Extract the (x, y) coordinate from the center of the cell holding the provided text.  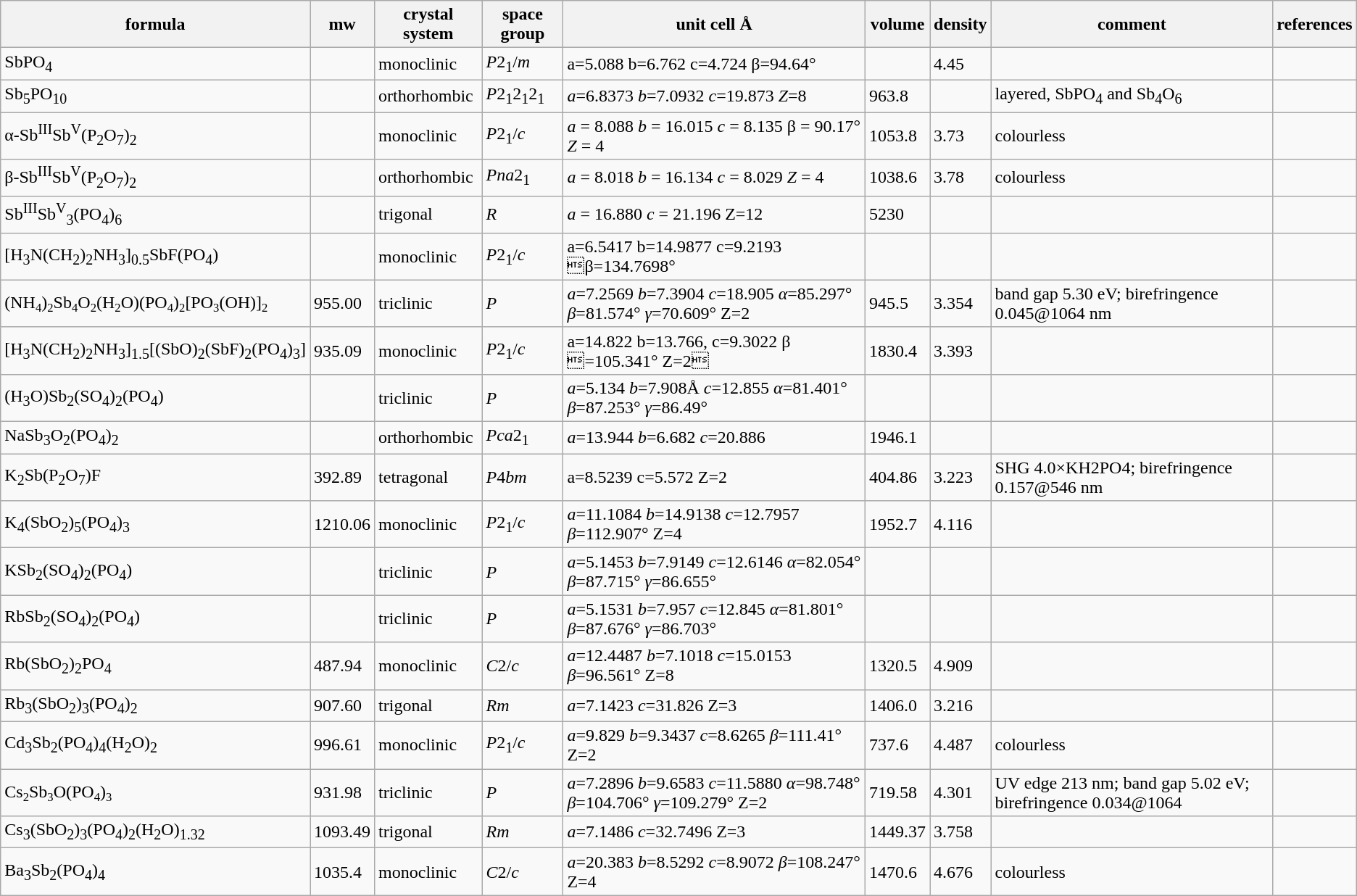
404.86 (897, 477)
4.45 (960, 64)
volume (897, 25)
1320.5 (897, 665)
a=8.5239 c=5.572 Z=2 (715, 477)
3.73 (960, 135)
Sb5PO10 (155, 96)
(NH4)2Sb4O2(H2O)(PO4)2[PO3(OH)]2 (155, 303)
Pna21 (523, 178)
Rb(SbO2)2PO4 (155, 665)
1830.4 (897, 351)
SbPO4 (155, 64)
Pca21 (523, 437)
1210.06 (342, 525)
4.676 (960, 871)
a=5.088 b=6.762 c=4.724 β=94.64° (715, 64)
a=7.1486 c=32.7496 Z=3 (715, 832)
K4(SbO2)5(PO4)3 (155, 525)
1406.0 (897, 705)
392.89 (342, 477)
a = 8.018 b = 16.134 c = 8.029 Z = 4 (715, 178)
α-SbIIISbV(P2O7)2 (155, 135)
1038.6 (897, 178)
layered, SbPO4 and Sb4O6 (1132, 96)
a=7.2569 b=7.3904 c=18.905 α=85.297° β=81.574° γ=70.609° Z=2 (715, 303)
P4bm (523, 477)
1053.8 (897, 135)
931.98 (342, 793)
formula (155, 25)
SbIIISbV3(PO4)6 (155, 215)
unit cell Å (715, 25)
P21/m (523, 64)
737.6 (897, 745)
a=14.822 b=13.766, c=9.3022 β =105.341° Z=2 (715, 351)
UV edge 213 nm; band gap 5.02 eV; birefringence 0.034@1064 (1132, 793)
a=12.4487 b=7.1018 c=15.0153 β=96.561° Z=8 (715, 665)
719.58 (897, 793)
487.94 (342, 665)
935.09 (342, 351)
Rb3(SbO2)3(PO4)2 (155, 705)
a=6.5417 b=14.9877 c=9.2193 β=134.7698° (715, 257)
1035.4 (342, 871)
Cd3Sb2(PO4)4(H2O)2 (155, 745)
comment (1132, 25)
a=7.1423 c=31.826 Z=3 (715, 705)
references (1315, 25)
tetragonal (428, 477)
955.00 (342, 303)
1470.6 (897, 871)
density (960, 25)
a=7.2896 b=9.6583 c=11.5880 α=98.748° β=104.706° γ=109.279° Z=2 (715, 793)
R (523, 215)
β-SbIIISbV(P2O7)2 (155, 178)
a=13.944 b=6.682 c=20.886 (715, 437)
a=9.829 b=9.3437 c=8.6265 β=111.41° Z=2 (715, 745)
1093.49 (342, 832)
a=6.8373 b=7.0932 c=19.873 Z=8 (715, 96)
4.909 (960, 665)
5230 (897, 215)
a = 8.088 b = 16.015 c = 8.135 β = 90.17° Z = 4 (715, 135)
(H3O)Sb2(SO4)2(PO4) (155, 397)
963.8 (897, 96)
1952.7 (897, 525)
Ba3Sb2(PO4)4 (155, 871)
945.5 (897, 303)
3.393 (960, 351)
3.223 (960, 477)
P212121 (523, 96)
996.61 (342, 745)
a=5.1531 b=7.957 c=12.845 α=81.801° β=87.676° γ=86.703° (715, 619)
Cs2Sb3O(PO4)3 (155, 793)
a=20.383 b=8.5292 c=8.9072 β=108.247° Z=4 (715, 871)
a=5.134 b=7.908Å c=12.855 α=81.401° β=87.253° γ=86.49° (715, 397)
band gap 5.30 eV; birefringence 0.045@1064 nm (1132, 303)
3.758 (960, 832)
SHG 4.0×KH2PO4; birefringence 0.157@546 nm (1132, 477)
[H3N(CH2)2NH3]0.5SbF(PO4) (155, 257)
3.216 (960, 705)
4.487 (960, 745)
K2Sb(P2O7)F (155, 477)
RbSb2(SO4)2(PO4) (155, 619)
crystal system (428, 25)
a=11.1084 b=14.9138 c=12.7957 β=112.907° Z=4 (715, 525)
1449.37 (897, 832)
a = 16.880 c = 21.196 Z=12 (715, 215)
NaSb3O2(PO4)2 (155, 437)
a=5.1453 b=7.9149 c=12.6146 α=82.054° β=87.715° γ=86.655° (715, 571)
3.78 (960, 178)
1946.1 (897, 437)
4.116 (960, 525)
[H3N(CH2)2NH3]1.5[(SbO)2(SbF)2(PO4)3] (155, 351)
3.354 (960, 303)
KSb2(SO4)2(PO4) (155, 571)
space group (523, 25)
Cs3(SbO2)3(PO4)2(H2O)1.32 (155, 832)
4.301 (960, 793)
907.60 (342, 705)
mw (342, 25)
